From the cell containing the given text, extract its center point as (x, y) coordinate. 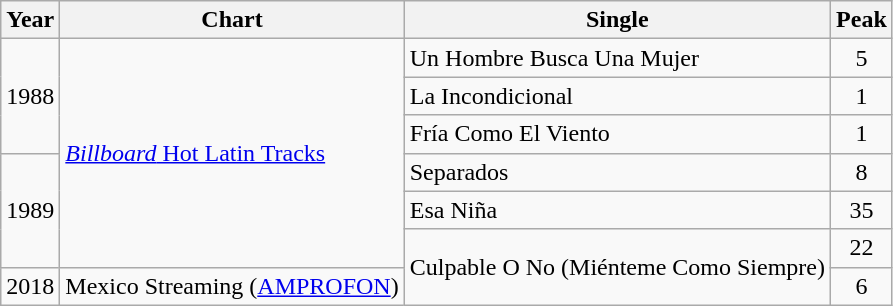
6 (862, 286)
8 (862, 172)
2018 (30, 286)
Year (30, 20)
35 (862, 210)
Esa Niña (617, 210)
22 (862, 248)
Fría Como El Viento (617, 134)
Peak (862, 20)
Separados (617, 172)
Mexico Streaming (AMPROFON) (232, 286)
1989 (30, 210)
Culpable O No (Miénteme Como Siempre) (617, 267)
1988 (30, 96)
Single (617, 20)
La Incondicional (617, 96)
5 (862, 58)
Billboard Hot Latin Tracks (232, 153)
Un Hombre Busca Una Mujer (617, 58)
Chart (232, 20)
